Locate the cell with the specified text and output its [x, y] center coordinate. 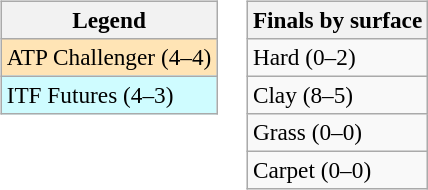
Hard (0–2) [337, 57]
Clay (8–5) [337, 95]
ATP Challenger (4–4) [108, 57]
Finals by surface [337, 20]
Grass (0–0) [337, 133]
ITF Futures (4–3) [108, 95]
Carpet (0–0) [337, 171]
Legend [108, 20]
